Determine the (x, y) coordinate at the center of the cell enclosing the given text.  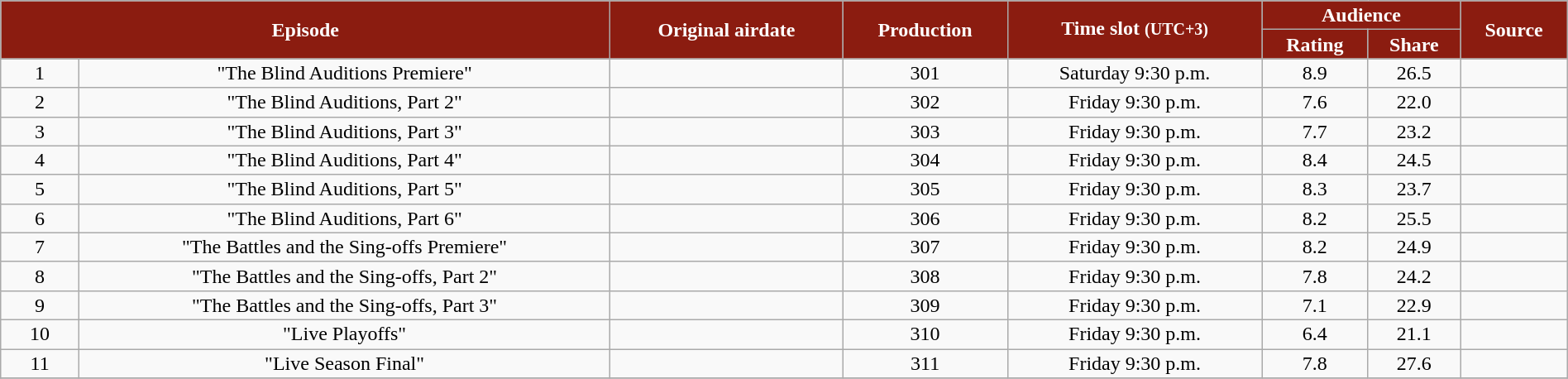
7.1 (1315, 305)
Audience (1361, 15)
26.5 (1414, 73)
23.2 (1414, 131)
23.7 (1414, 189)
4 (40, 161)
24.2 (1414, 276)
6.4 (1315, 334)
Production (925, 30)
Share (1414, 45)
"The Blind Auditions Premiere" (344, 73)
307 (925, 247)
"The Blind Auditions, Part 6" (344, 218)
11 (40, 364)
"Live Playoffs" (344, 334)
305 (925, 189)
302 (925, 103)
8.4 (1315, 161)
7.7 (1315, 131)
Original airdate (726, 30)
10 (40, 334)
Source (1513, 30)
8.3 (1315, 189)
3 (40, 131)
21.1 (1414, 334)
301 (925, 73)
5 (40, 189)
24.9 (1414, 247)
"The Blind Auditions, Part 3" (344, 131)
Rating (1315, 45)
8.9 (1315, 73)
25.5 (1414, 218)
9 (40, 305)
7.6 (1315, 103)
7 (40, 247)
6 (40, 218)
304 (925, 161)
310 (925, 334)
22.9 (1414, 305)
303 (925, 131)
24.5 (1414, 161)
27.6 (1414, 364)
"The Battles and the Sing-offs, Part 3" (344, 305)
"The Blind Auditions, Part 2" (344, 103)
2 (40, 103)
308 (925, 276)
306 (925, 218)
309 (925, 305)
311 (925, 364)
"The Blind Auditions, Part 5" (344, 189)
"The Blind Auditions, Part 4" (344, 161)
"The Battles and the Sing-offs Premiere" (344, 247)
8 (40, 276)
Episode (306, 30)
"Live Season Final" (344, 364)
Time slot (UTC+3) (1135, 30)
22.0 (1414, 103)
"The Battles and the Sing-offs, Part 2" (344, 276)
Saturday 9:30 p.m. (1135, 73)
1 (40, 73)
